Return the (x, y) coordinate for the center point of the cell that contains the specified text.  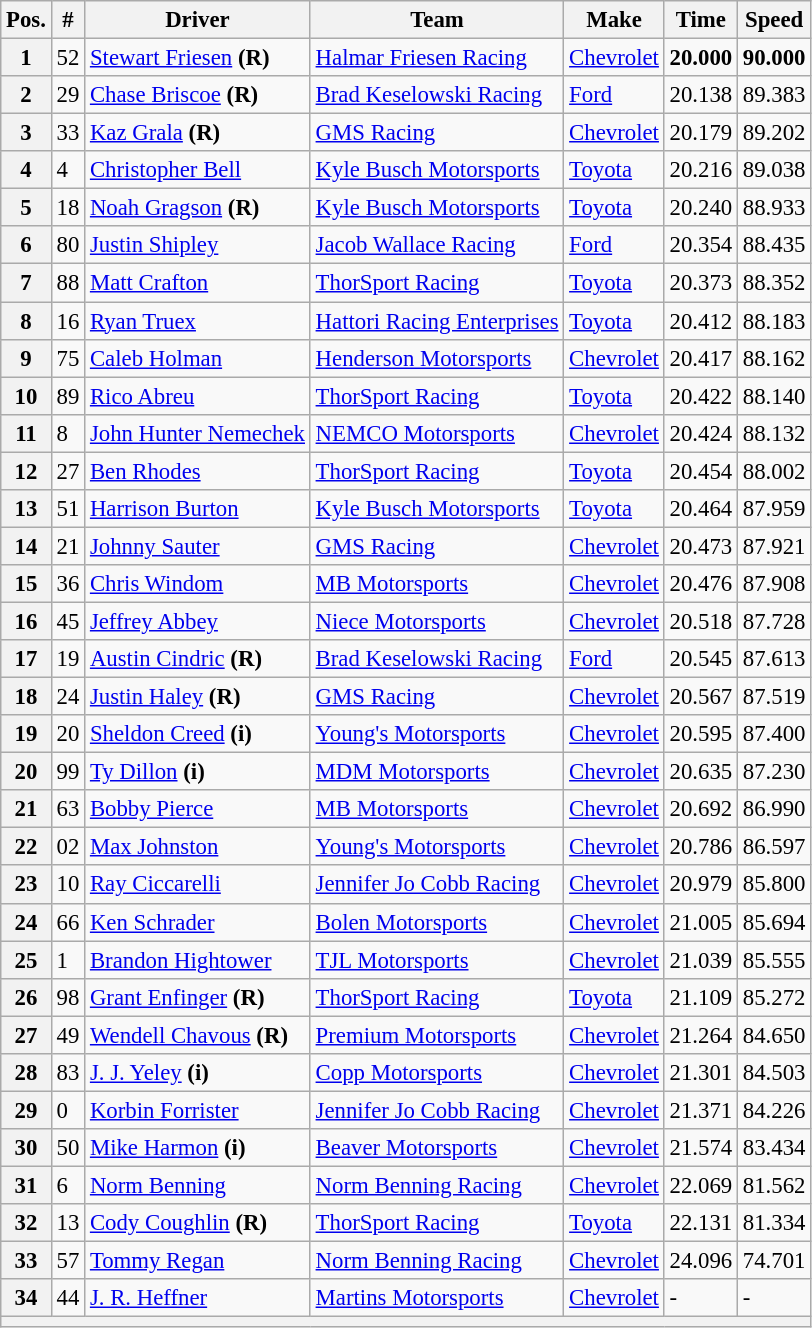
63 (68, 809)
30 (26, 1148)
15 (26, 584)
32 (26, 1223)
Johnny Sauter (198, 546)
88.352 (774, 283)
Ty Dillon (i) (198, 772)
Christopher Bell (198, 170)
Ryan Truex (198, 321)
20.179 (700, 133)
20.000 (700, 58)
Make (614, 20)
J. J. Yeley (i) (198, 1073)
45 (68, 621)
57 (68, 1261)
83 (68, 1073)
84.503 (774, 1073)
75 (68, 358)
Ben Rhodes (198, 471)
Cody Coughlin (R) (198, 1223)
20.412 (700, 321)
89.038 (774, 170)
J. R. Heffner (198, 1298)
21.264 (700, 1035)
Caleb Holman (198, 358)
36 (68, 584)
Ken Schrader (198, 922)
88.435 (774, 245)
81.562 (774, 1185)
84.650 (774, 1035)
Brandon Hightower (198, 960)
87.519 (774, 697)
Hattori Racing Enterprises (437, 321)
Norm Benning (198, 1185)
87.230 (774, 772)
20.635 (700, 772)
Martins Motorsports (437, 1298)
20.518 (700, 621)
# (68, 20)
17 (26, 659)
20.476 (700, 584)
Korbin Forrister (198, 1110)
Pos. (26, 20)
88.140 (774, 396)
21.109 (700, 997)
28 (26, 1073)
24.096 (700, 1261)
99 (68, 772)
20.417 (700, 358)
7 (26, 283)
Stewart Friesen (R) (198, 58)
Driver (198, 20)
NEMCO Motorsports (437, 433)
87.959 (774, 509)
20.473 (700, 546)
52 (68, 58)
Tommy Regan (198, 1261)
88.183 (774, 321)
74.701 (774, 1261)
Kaz Grala (R) (198, 133)
Grant Enfinger (R) (198, 997)
Team (437, 20)
20.138 (700, 95)
80 (68, 245)
0 (68, 1110)
12 (26, 471)
88.933 (774, 208)
3 (26, 133)
88.132 (774, 433)
81.334 (774, 1223)
11 (26, 433)
Time (700, 20)
87.613 (774, 659)
2 (26, 95)
85.800 (774, 885)
51 (68, 509)
Justin Shipley (198, 245)
Wendell Chavous (R) (198, 1035)
26 (26, 997)
23 (26, 885)
20.692 (700, 809)
21.005 (700, 922)
88.162 (774, 358)
87.921 (774, 546)
Harrison Burton (198, 509)
Premium Motorsports (437, 1035)
50 (68, 1148)
Mike Harmon (i) (198, 1148)
87.400 (774, 734)
Noah Gragson (R) (198, 208)
20.545 (700, 659)
88.002 (774, 471)
66 (68, 922)
20.595 (700, 734)
Rico Abreu (198, 396)
90.000 (774, 58)
89 (68, 396)
9 (26, 358)
21.371 (700, 1110)
Jeffrey Abbey (198, 621)
87.728 (774, 621)
14 (26, 546)
Henderson Motorsports (437, 358)
Bobby Pierce (198, 809)
MDM Motorsports (437, 772)
Niece Motorsports (437, 621)
Speed (774, 20)
86.990 (774, 809)
87.908 (774, 584)
Beaver Motorsports (437, 1148)
22.131 (700, 1223)
20.354 (700, 245)
21.301 (700, 1073)
Bolen Motorsports (437, 922)
89.383 (774, 95)
Ray Ciccarelli (198, 885)
02 (68, 847)
20.373 (700, 283)
21.574 (700, 1148)
20.786 (700, 847)
Chase Briscoe (R) (198, 95)
5 (26, 208)
83.434 (774, 1148)
20.216 (700, 170)
89.202 (774, 133)
Copp Motorsports (437, 1073)
49 (68, 1035)
25 (26, 960)
88 (68, 283)
85.272 (774, 997)
85.555 (774, 960)
22 (26, 847)
86.597 (774, 847)
20.240 (700, 208)
20.424 (700, 433)
20.454 (700, 471)
20.567 (700, 697)
TJL Motorsports (437, 960)
20.464 (700, 509)
85.694 (774, 922)
20.422 (700, 396)
Justin Haley (R) (198, 697)
20.979 (700, 885)
31 (26, 1185)
44 (68, 1298)
Matt Crafton (198, 283)
Jacob Wallace Racing (437, 245)
Halmar Friesen Racing (437, 58)
John Hunter Nemechek (198, 433)
34 (26, 1298)
Max Johnston (198, 847)
22.069 (700, 1185)
Austin Cindric (R) (198, 659)
21.039 (700, 960)
84.226 (774, 1110)
Chris Windom (198, 584)
98 (68, 997)
Sheldon Creed (i) (198, 734)
